Find where the given text appears and provide that cell's center as [X, Y] coordinate. 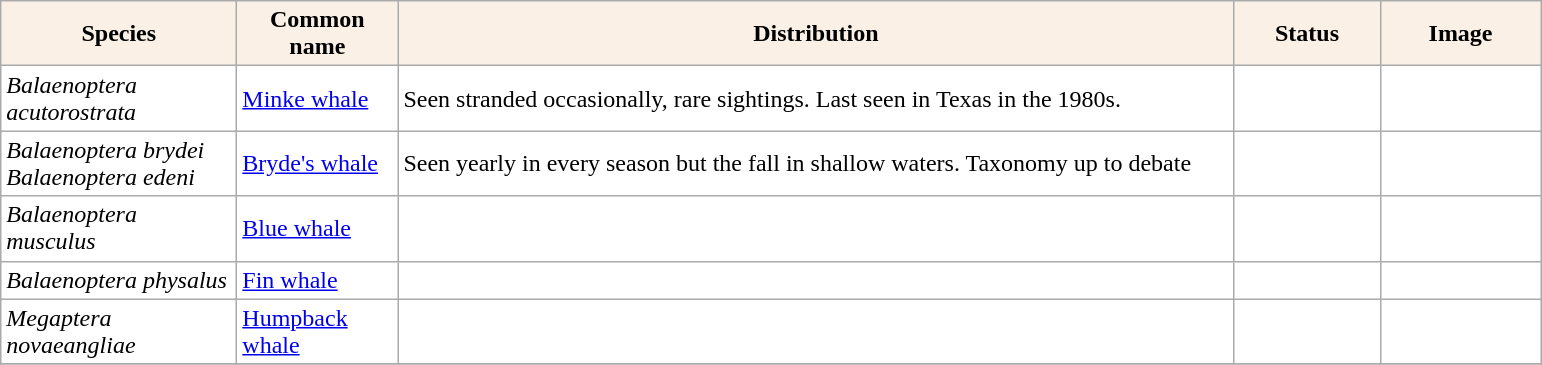
Distribution [816, 34]
Minke whale [318, 98]
Balaenoptera physalus [119, 280]
Image [1460, 34]
Common name [318, 34]
Seen stranded occasionally, rare sightings. Last seen in Texas in the 1980s. [816, 98]
Bryde's whale [318, 164]
Species [119, 34]
Megaptera novaeangliae [119, 332]
Fin whale [318, 280]
Balaenoptera acutorostrata [119, 98]
Status [1307, 34]
Seen yearly in every season but the fall in shallow waters. Taxonomy up to debate [816, 164]
Balaenoptera brydei Balaenoptera edeni [119, 164]
Humpback whale [318, 332]
Balaenoptera musculus [119, 228]
Blue whale [318, 228]
